Scan for the cell matching the given text and deliver its (X, Y) coordinate at center. 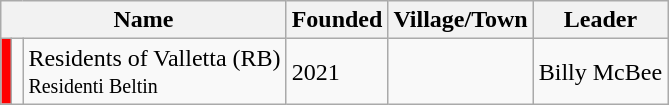
Founded (337, 20)
Name (144, 20)
2021 (337, 72)
Residents of Valletta (RB)Residenti Beltin (154, 72)
Billy McBee (600, 72)
Village/Town (460, 20)
Leader (600, 20)
